Determine the [x, y] coordinate at the center of the cell enclosing the given text.  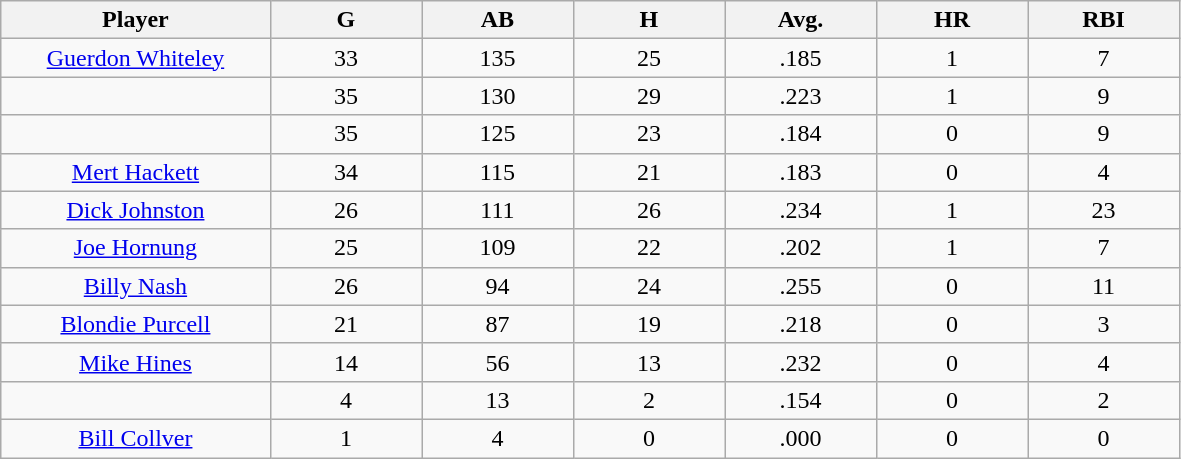
29 [649, 96]
.184 [801, 134]
.154 [801, 400]
11 [1104, 286]
87 [498, 324]
111 [498, 210]
Bill Collver [136, 438]
Mike Hines [136, 362]
.223 [801, 96]
56 [498, 362]
Dick Johnston [136, 210]
AB [498, 20]
94 [498, 286]
Joe Hornung [136, 248]
RBI [1104, 20]
.185 [801, 58]
33 [346, 58]
19 [649, 324]
Mert Hackett [136, 172]
Billy Nash [136, 286]
.183 [801, 172]
34 [346, 172]
G [346, 20]
14 [346, 362]
.232 [801, 362]
.202 [801, 248]
3 [1104, 324]
Blondie Purcell [136, 324]
135 [498, 58]
.000 [801, 438]
130 [498, 96]
Guerdon Whiteley [136, 58]
H [649, 20]
Player [136, 20]
115 [498, 172]
125 [498, 134]
109 [498, 248]
.255 [801, 286]
22 [649, 248]
HR [952, 20]
Avg. [801, 20]
.218 [801, 324]
24 [649, 286]
.234 [801, 210]
